Find where the given text appears and provide that cell's center as [X, Y] coordinate. 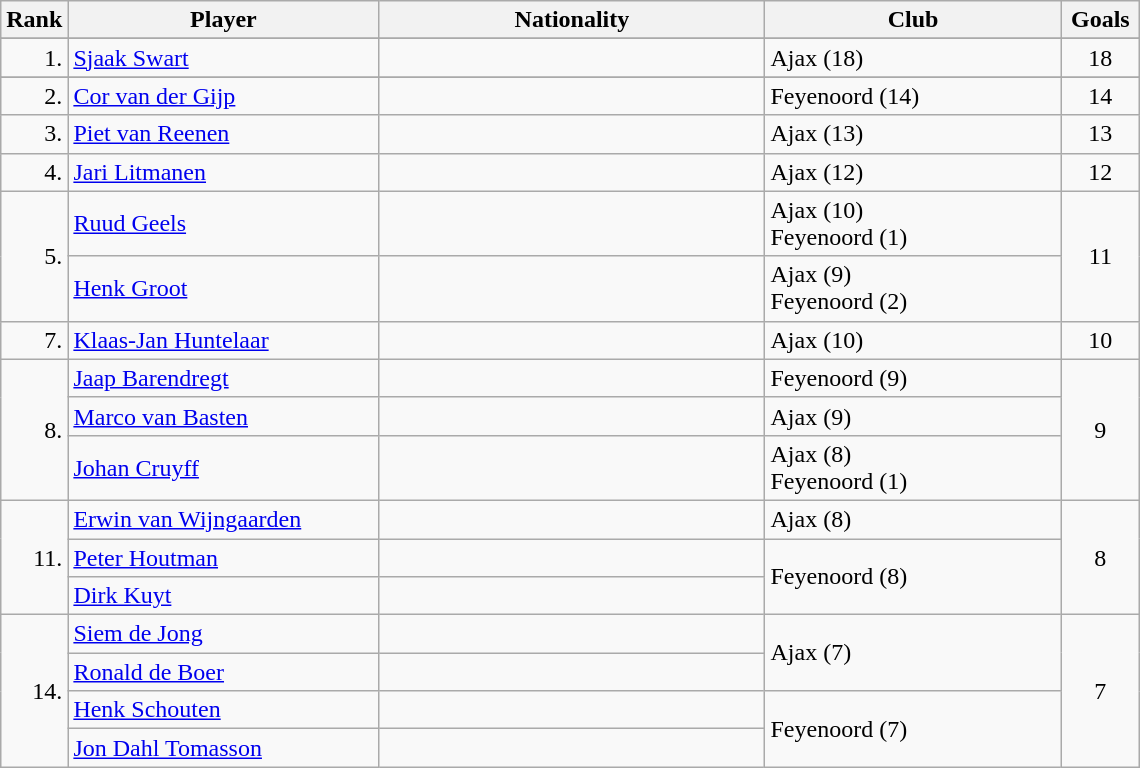
8. [34, 430]
Ajax (9)Feyenoord (2) [913, 288]
Ajax (10)Feyenoord (1) [913, 224]
Jari Litmanen [224, 172]
Club [913, 20]
14 [1100, 96]
Erwin van Wijngaarden [224, 519]
Ajax (8)Feyenoord (1) [913, 468]
Goals [1100, 20]
18 [1100, 58]
8 [1100, 557]
Ronald de Boer [224, 672]
Feyenoord (9) [913, 378]
Ajax (10) [913, 340]
7. [34, 340]
5. [34, 256]
Jaap Barendregt [224, 378]
Ajax (7) [913, 653]
2. [34, 96]
10 [1100, 340]
1. [34, 58]
Henk Schouten [224, 710]
12 [1100, 172]
Rank [34, 20]
14. [34, 691]
11. [34, 557]
Ajax (8) [913, 519]
Sjaak Swart [224, 58]
Dirk Kuyt [224, 596]
Ruud Geels [224, 224]
Johan Cruyff [224, 468]
Feyenoord (8) [913, 576]
Klaas-Jan Huntelaar [224, 340]
4. [34, 172]
Feyenoord (7) [913, 729]
Siem de Jong [224, 634]
7 [1100, 691]
Ajax (9) [913, 416]
3. [34, 134]
Cor van der Gijp [224, 96]
Peter Houtman [224, 557]
Jon Dahl Tomasson [224, 748]
13 [1100, 134]
Ajax (12) [913, 172]
Ajax (18) [913, 58]
11 [1100, 256]
Ajax (13) [913, 134]
Henk Groot [224, 288]
9 [1100, 430]
Player [224, 20]
Piet van Reenen [224, 134]
Nationality [572, 20]
Feyenoord (14) [913, 96]
Marco van Basten [224, 416]
